Determine the (X, Y) coordinate at the center of the cell enclosing the given text.  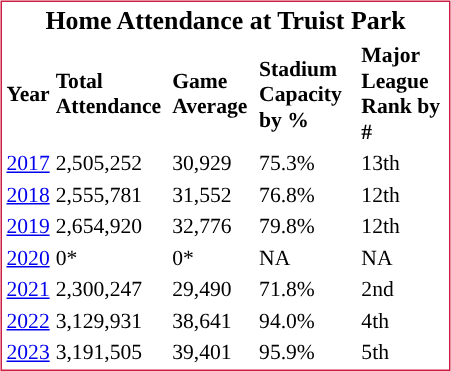
Home Attendance at Truist Park (226, 22)
2017 (28, 163)
4th (403, 320)
2018 (28, 194)
32,776 (213, 226)
2,555,781 (111, 194)
Total Attendance (111, 94)
2021 (28, 289)
Stadium Capacity by % (308, 94)
94.0% (308, 320)
2,654,920 (111, 226)
76.8% (308, 194)
Game Average (213, 94)
Year (28, 94)
13th (403, 163)
79.8% (308, 226)
30,929 (213, 163)
71.8% (308, 289)
38,641 (213, 320)
39,401 (213, 352)
2nd (403, 289)
95.9% (308, 352)
5th (403, 352)
2019 (28, 226)
75.3% (308, 163)
2020 (28, 258)
2,300,247 (111, 289)
2022 (28, 320)
29,490 (213, 289)
2,505,252 (111, 163)
31,552 (213, 194)
2023 (28, 352)
3,129,931 (111, 320)
Major League Rank by # (403, 94)
3,191,505 (111, 352)
